Output the (x, y) coordinate of the center of the cell containing the given text.  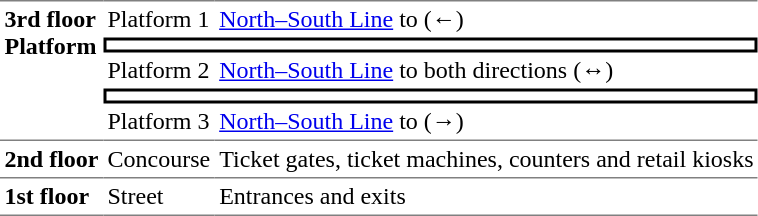
Entrances and exits (486, 197)
Platform 2 (159, 70)
3rd floorPlatform (52, 70)
2nd floor (52, 160)
1st floor (52, 197)
Platform 1 (159, 19)
Concourse (159, 160)
Street (159, 197)
Platform 3 (159, 123)
North–South Line to (←) (486, 19)
North–South Line to (→) (486, 123)
Ticket gates, ticket machines, counters and retail kiosks (486, 160)
North–South Line to both directions (↔) (486, 70)
